Search for the cell housing the specified text and yield its (X, Y) center coordinate. 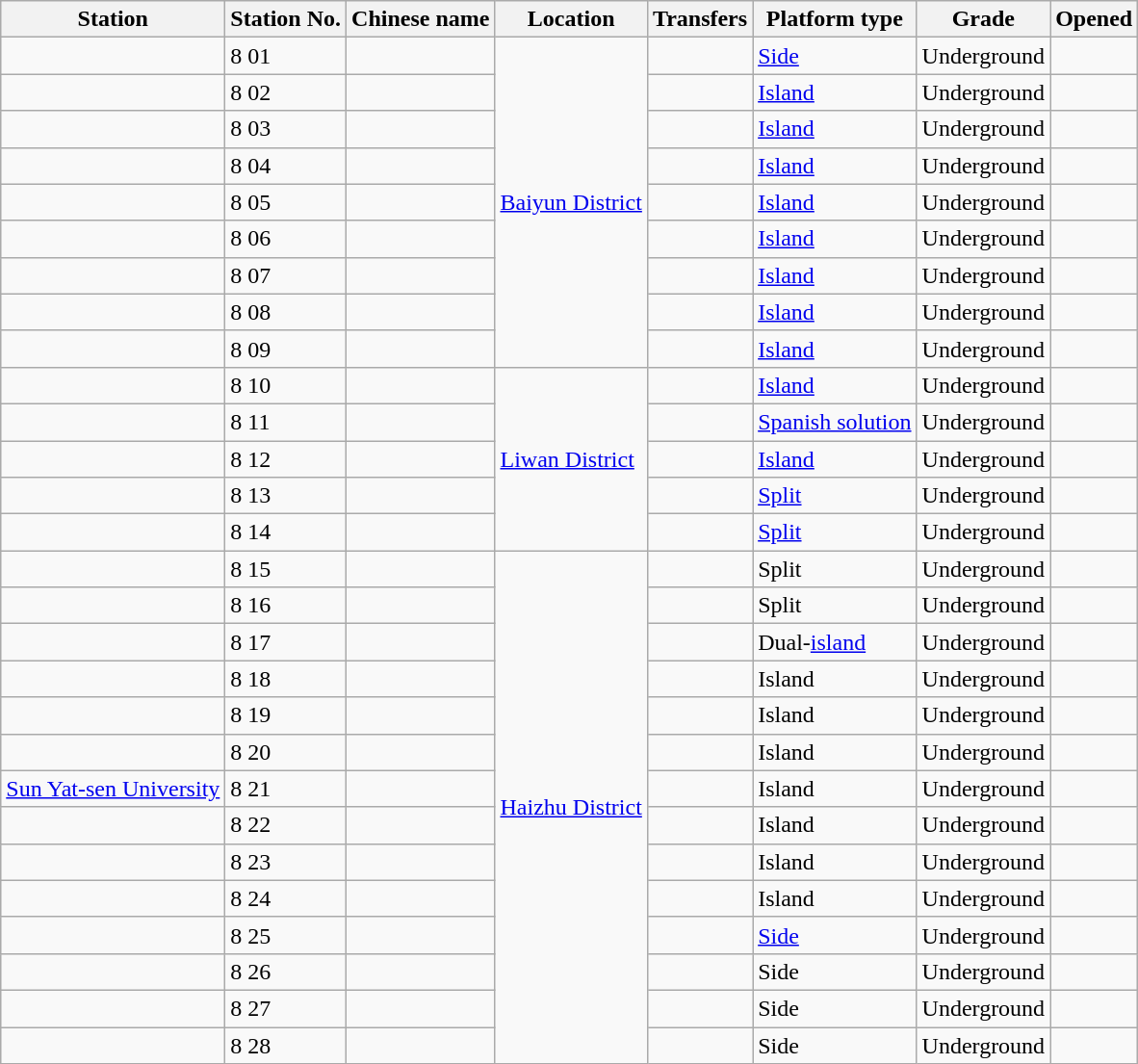
8 12 (286, 459)
8 01 (286, 56)
8 04 (286, 166)
Spanish solution (835, 422)
8 28 (286, 1045)
8 14 (286, 532)
Sun Yat-sen University (114, 789)
8 07 (286, 275)
Station No. (286, 19)
8 16 (286, 606)
8 15 (286, 569)
Opened (1094, 19)
8 27 (286, 1008)
8 20 (286, 752)
Baiyun District (571, 202)
8 21 (286, 789)
8 25 (286, 935)
Location (571, 19)
Dual-island (835, 642)
Liwan District (571, 458)
8 03 (286, 129)
8 09 (286, 349)
Haizhu District (571, 807)
8 26 (286, 972)
Station (114, 19)
8 06 (286, 239)
8 13 (286, 496)
Grade (984, 19)
Chinese name (421, 19)
8 05 (286, 202)
Transfers (699, 19)
8 23 (286, 862)
8 08 (286, 312)
8 10 (286, 385)
Platform type (835, 19)
8 19 (286, 715)
8 17 (286, 642)
8 22 (286, 825)
8 18 (286, 679)
8 02 (286, 92)
8 11 (286, 422)
8 24 (286, 898)
